Pinpoint the cell where the given text exists, returning its [X, Y] midpoint coordinate. 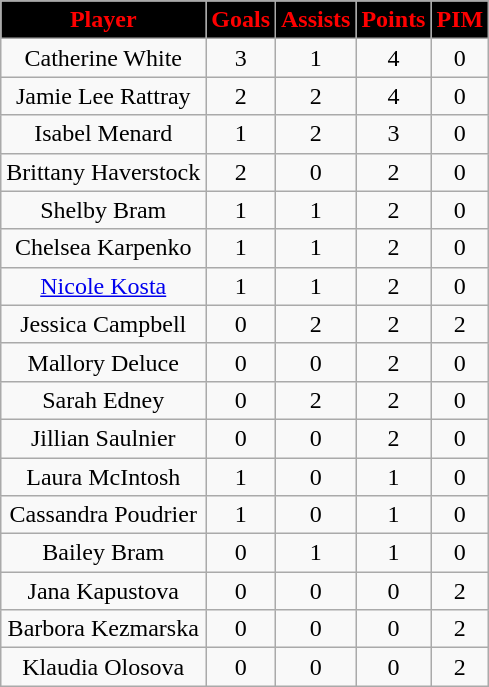
Chelsea Karpenko [104, 248]
Isabel Menard [104, 134]
Nicole Kosta [104, 286]
PIM [460, 20]
Brittany Haverstock [104, 172]
Player [104, 20]
Barbora Kezmarska [104, 629]
Cassandra Poudrier [104, 515]
Jamie Lee Rattray [104, 96]
Points [394, 20]
Shelby Bram [104, 210]
Goals [241, 20]
Assists [316, 20]
Jana Kapustova [104, 591]
Mallory Deluce [104, 362]
Jessica Campbell [104, 324]
Catherine White [104, 58]
Jillian Saulnier [104, 438]
Klaudia Olosova [104, 667]
Bailey Bram [104, 553]
Sarah Edney [104, 400]
Laura McIntosh [104, 477]
